Provide the (X, Y) coordinate of the cell's center where the given text is located.  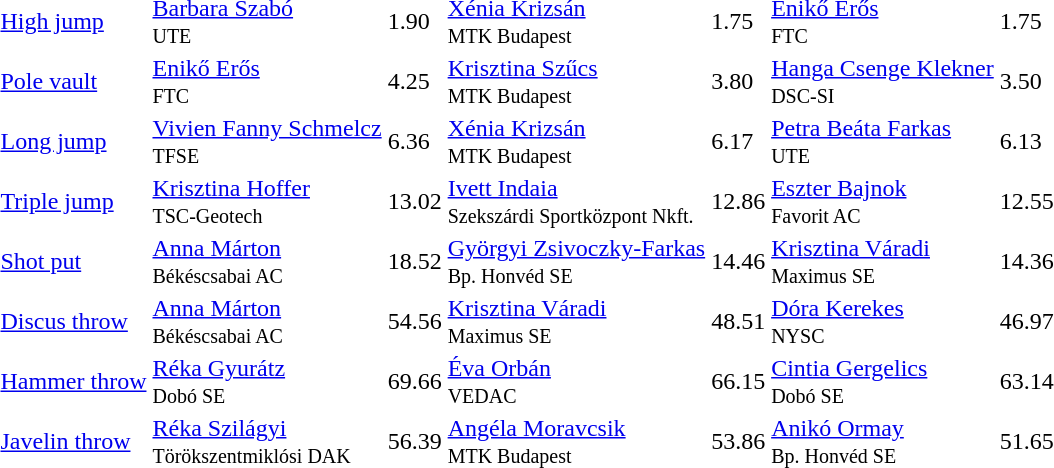
54.56 (414, 322)
69.66 (414, 382)
Cintia GergelicsDobó SE (883, 382)
Ivett IndaiaSzekszárdi Sportközpont Nkft. (576, 202)
Petra Beáta FarkasUTE (883, 142)
Györgyi Zsivoczky-FarkasBp. Honvéd SE (576, 262)
Xénia KrizsánMTK Budapest (576, 142)
48.51 (738, 322)
18.52 (414, 262)
Réka GyurátzDobó SE (267, 382)
Krisztina HofferTSC-Geotech (267, 202)
Krisztina SzűcsMTK Budapest (576, 82)
13.02 (414, 202)
Eszter BajnokFavorit AC (883, 202)
6.17 (738, 142)
14.46 (738, 262)
Hanga Csenge KleknerDSC-SI (883, 82)
6.36 (414, 142)
Vivien Fanny SchmelczTFSE (267, 142)
4.25 (414, 82)
66.15 (738, 382)
12.86 (738, 202)
Enikő ErősFTC (267, 82)
3.80 (738, 82)
Éva OrbánVEDAC (576, 382)
Dóra KerekesNYSC (883, 322)
